Pinpoint the cell where the given text exists, returning its [x, y] midpoint coordinate. 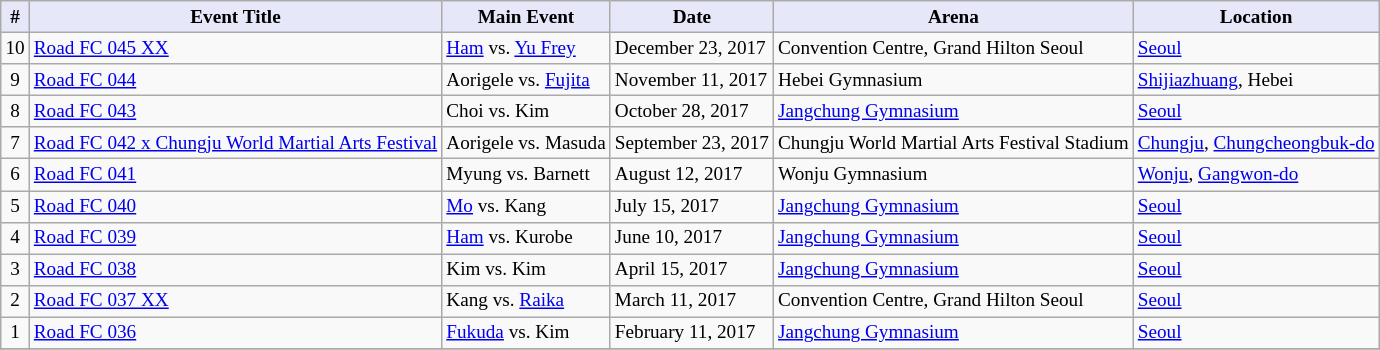
3 [15, 270]
Wonju Gymnasium [953, 175]
Road FC 038 [235, 270]
Kim vs. Kim [526, 270]
Road FC 043 [235, 111]
Road FC 037 XX [235, 301]
Fukuda vs. Kim [526, 333]
Date [692, 17]
Road FC 045 XX [235, 48]
Road FC 044 [235, 80]
Myung vs. Barnett [526, 175]
Road FC 040 [235, 206]
4 [15, 238]
Road FC 036 [235, 333]
Event Title [235, 17]
September 23, 2017 [692, 143]
7 [15, 143]
6 [15, 175]
Arena [953, 17]
Choi vs. Kim [526, 111]
10 [15, 48]
Aorigele vs. Masuda [526, 143]
April 15, 2017 [692, 270]
Road FC 042 x Chungju World Martial Arts Festival [235, 143]
9 [15, 80]
December 23, 2017 [692, 48]
June 10, 2017 [692, 238]
Location [1256, 17]
1 [15, 333]
November 11, 2017 [692, 80]
8 [15, 111]
Mo vs. Kang [526, 206]
Shijiazhuang, Hebei [1256, 80]
Ham vs. Kurobe [526, 238]
Kang vs. Raika [526, 301]
Road FC 039 [235, 238]
Ham vs. Yu Frey [526, 48]
Hebei Gymnasium [953, 80]
July 15, 2017 [692, 206]
March 11, 2017 [692, 301]
August 12, 2017 [692, 175]
February 11, 2017 [692, 333]
5 [15, 206]
Chungju World Martial Arts Festival Stadium [953, 143]
# [15, 17]
Road FC 041 [235, 175]
Wonju, Gangwon-do [1256, 175]
2 [15, 301]
Aorigele vs. Fujita [526, 80]
Main Event [526, 17]
October 28, 2017 [692, 111]
Chungju, Chungcheongbuk-do [1256, 143]
